Search for the cell housing the specified text and yield its (x, y) center coordinate. 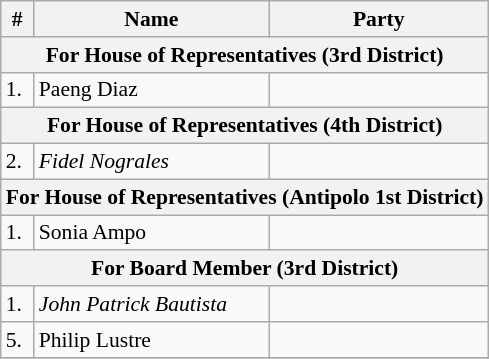
Philip Lustre (152, 340)
For House of Representatives (Antipolo 1st District) (245, 197)
For House of Representatives (3rd District) (245, 55)
5. (18, 340)
Party (379, 19)
Name (152, 19)
For Board Member (3rd District) (245, 269)
John Patrick Bautista (152, 304)
Paeng Diaz (152, 90)
Fidel Nograles (152, 162)
For House of Representatives (4th District) (245, 126)
Sonia Ampo (152, 233)
2. (18, 162)
# (18, 19)
